Detect which cell encompasses the target text, then output its [X, Y] center coordinate. 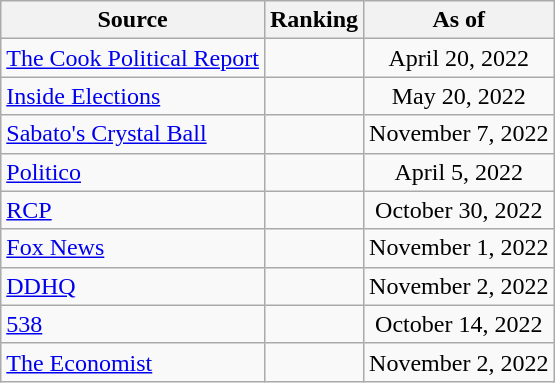
Sabato's Crystal Ball [133, 134]
The Cook Political Report [133, 58]
RCP [133, 210]
November 7, 2022 [459, 134]
November 1, 2022 [459, 248]
April 5, 2022 [459, 172]
As of [459, 20]
Fox News [133, 248]
Source [133, 20]
DDHQ [133, 286]
April 20, 2022 [459, 58]
October 14, 2022 [459, 324]
October 30, 2022 [459, 210]
The Economist [133, 362]
Politico [133, 172]
Ranking [314, 20]
May 20, 2022 [459, 96]
Inside Elections [133, 96]
538 [133, 324]
